From the cell containing the given text, extract its center point as (x, y) coordinate. 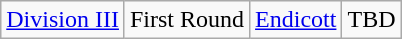
Endicott (296, 20)
Division III (63, 20)
TBD (372, 20)
First Round (186, 20)
